Locate the cell with the specified text and output its [x, y] center coordinate. 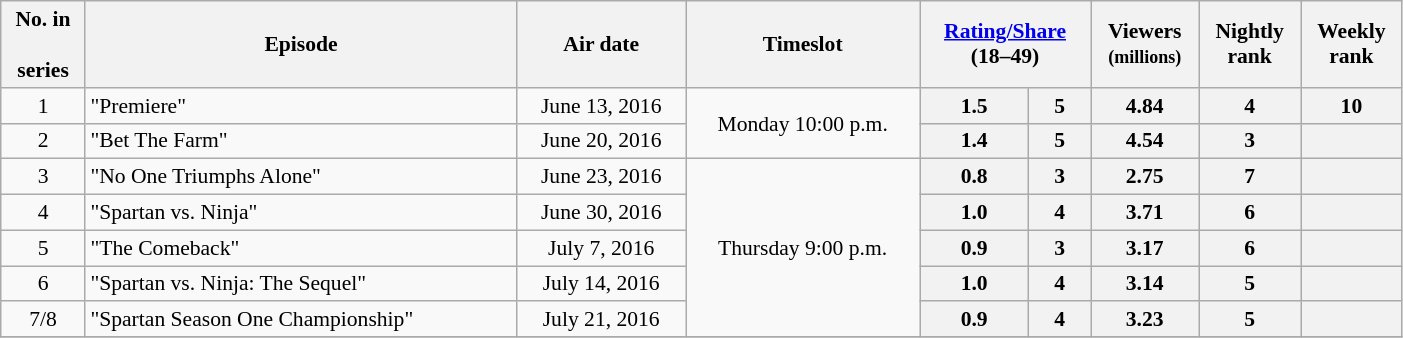
3.71 [1145, 213]
2 [44, 141]
7 [1250, 177]
4.54 [1145, 141]
2.75 [1145, 177]
"No One Triumphs Alone" [300, 177]
June 13, 2016 [602, 106]
Air date [602, 44]
7/8 [44, 320]
Episode [300, 44]
Timeslot [803, 44]
"Bet The Farm" [300, 141]
Viewers(millions) [1145, 44]
"The Comeback" [300, 248]
July 14, 2016 [602, 284]
June 23, 2016 [602, 177]
Rating/Share(18–49) [1006, 44]
Weeklyrank [1352, 44]
Thursday 9:00 p.m. [803, 248]
3.17 [1145, 248]
"Spartan vs. Ninja" [300, 213]
3.23 [1145, 320]
July 21, 2016 [602, 320]
4.84 [1145, 106]
10 [1352, 106]
No. in series [44, 44]
"Premiere" [300, 106]
Nightlyrank [1250, 44]
Monday 10:00 p.m. [803, 124]
3.14 [1145, 284]
"Spartan vs. Ninja: The Sequel" [300, 284]
June 20, 2016 [602, 141]
1.4 [974, 141]
1.5 [974, 106]
June 30, 2016 [602, 213]
"Spartan Season One Championship" [300, 320]
0.8 [974, 177]
July 7, 2016 [602, 248]
1 [44, 106]
